Return the (X, Y) coordinate for the center point of the cell that contains the specified text.  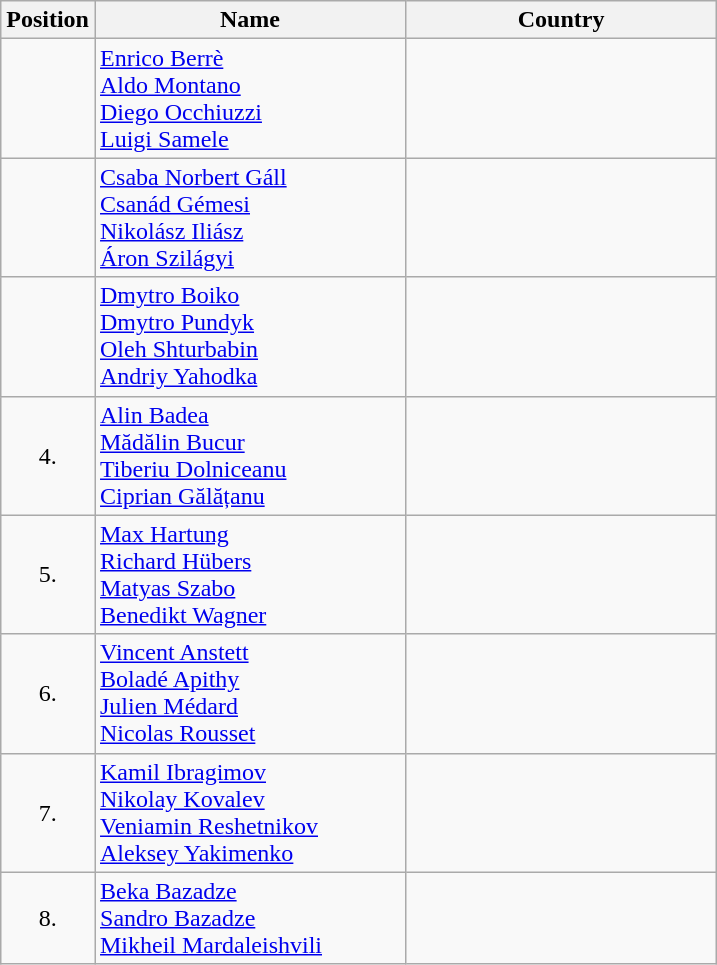
Alin BadeaMădălin BucurTiberiu DolniceanuCiprian Gălățanu (250, 456)
Enrico BerrèAldo MontanoDiego OcchiuzziLuigi Samele (250, 98)
8. (48, 918)
Vincent AnstettBoladé ApithyJulien MédardNicolas Rousset (250, 694)
4. (48, 456)
Country (562, 20)
Position (48, 20)
Name (250, 20)
Kamil IbragimovNikolay KovalevVeniamin ReshetnikovAleksey Yakimenko (250, 812)
5. (48, 574)
Beka BazadzeSandro BazadzeMikheil Mardaleishvili (250, 918)
6. (48, 694)
7. (48, 812)
Dmytro BoikoDmytro PundykOleh ShturbabinAndriy Yahodka (250, 336)
Max HartungRichard HübersMatyas SzaboBenedikt Wagner (250, 574)
Csaba Norbert GállCsanád GémesiNikolász IliászÁron Szilágyi (250, 218)
